Search for the cell housing the specified text and yield its (x, y) center coordinate. 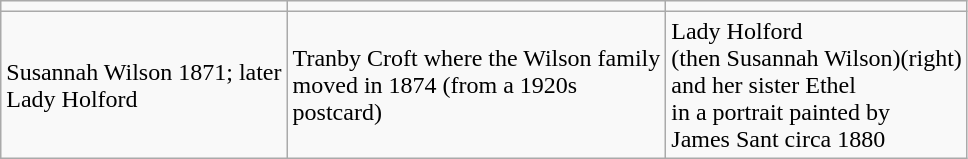
Tranby Croft where the Wilson familymoved in 1874 (from a 1920spostcard) (476, 85)
Susannah Wilson 1871; laterLady Holford (144, 85)
Lady Holford (then Susannah Wilson)(right) and her sister Ethel in a portrait painted by James Sant circa 1880 (817, 85)
